Return (x, y) of the center of cell containing provided text 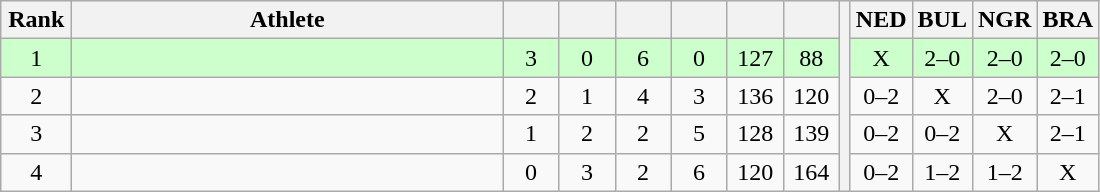
NGR (1004, 20)
139 (811, 134)
136 (755, 96)
127 (755, 58)
Rank (36, 20)
5 (699, 134)
BUL (942, 20)
128 (755, 134)
164 (811, 172)
Athlete (288, 20)
BRA (1068, 20)
NED (881, 20)
88 (811, 58)
